Return (X, Y) of the center of cell containing provided text 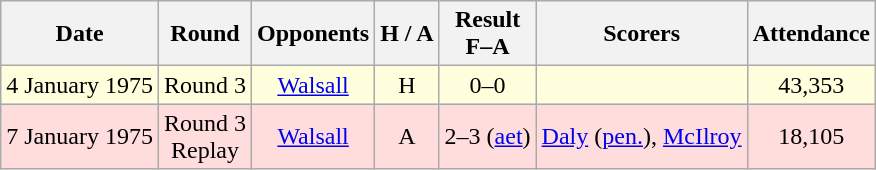
Round (204, 34)
4 January 1975 (80, 85)
Attendance (811, 34)
Scorers (642, 34)
Round 3Replay (204, 136)
43,353 (811, 85)
Daly (pen.), McIlroy (642, 136)
ResultF–A (488, 34)
H (407, 85)
Date (80, 34)
A (407, 136)
Round 3 (204, 85)
Opponents (314, 34)
7 January 1975 (80, 136)
H / A (407, 34)
18,105 (811, 136)
2–3 (aet) (488, 136)
0–0 (488, 85)
